Provide the (X, Y) coordinate of the cell's center where the given text is located.  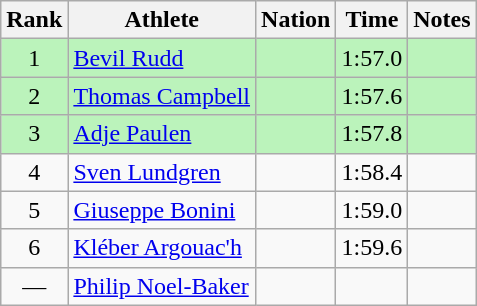
1:58.4 (372, 172)
— (34, 286)
1:59.0 (372, 210)
Adje Paulen (162, 134)
Rank (34, 20)
1:57.6 (372, 96)
Notes (442, 20)
4 (34, 172)
2 (34, 96)
1:57.0 (372, 58)
Bevil Rudd (162, 58)
Athlete (162, 20)
Sven Lundgren (162, 172)
5 (34, 210)
3 (34, 134)
Philip Noel-Baker (162, 286)
Thomas Campbell (162, 96)
1 (34, 58)
Kléber Argouac'h (162, 248)
1:59.6 (372, 248)
Nation (296, 20)
1:57.8 (372, 134)
Time (372, 20)
Giuseppe Bonini (162, 210)
6 (34, 248)
